Find where the given text appears and provide that cell's center as [x, y] coordinate. 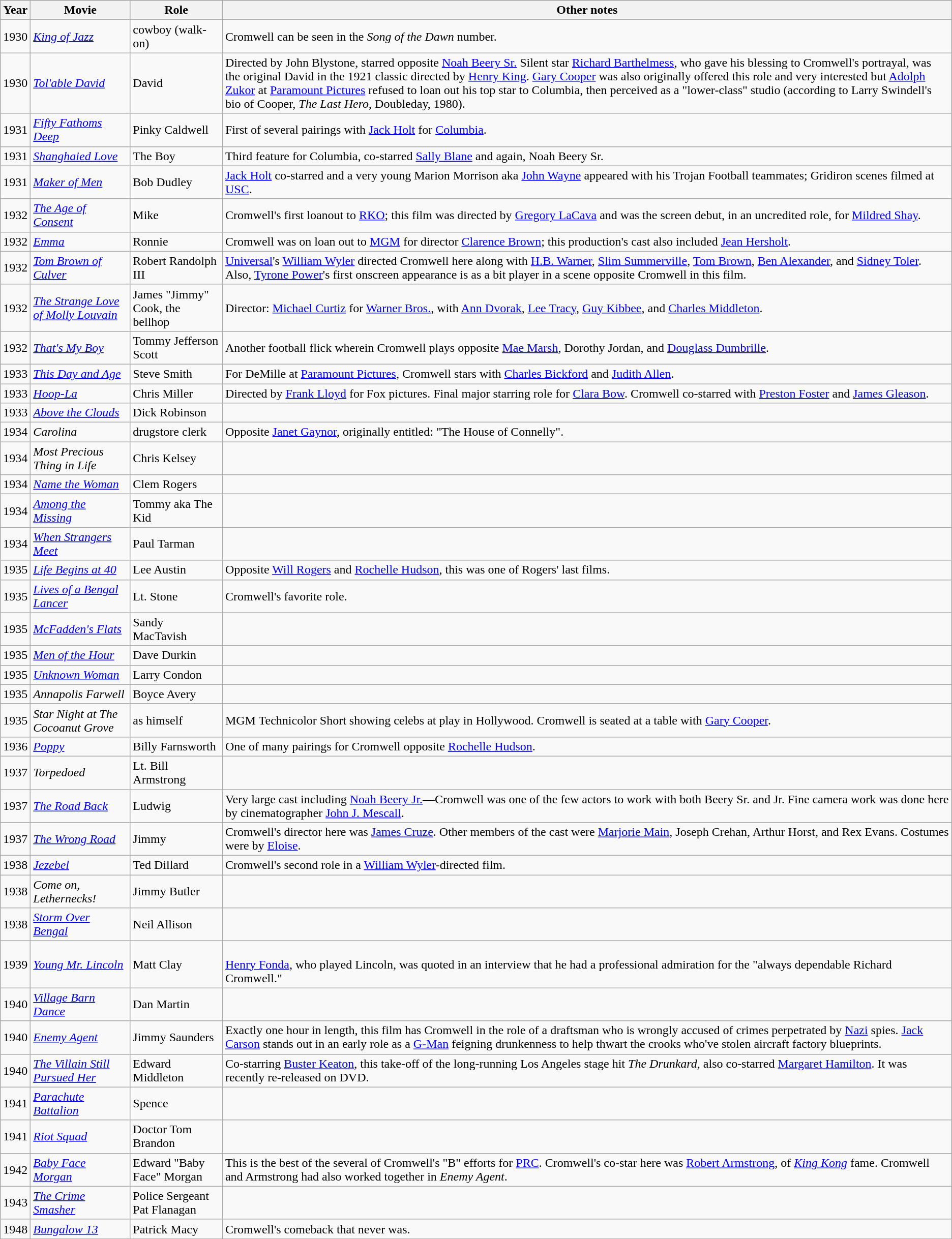
First of several pairings with Jack Holt for Columbia. [587, 130]
Maker of Men [80, 182]
Paul Tarman [176, 544]
The Wrong Road [80, 839]
MGM Technicolor Short showing celebs at play in Hollywood. Cromwell is seated at a table with Gary Cooper. [587, 720]
Cromwell's comeback that never was. [587, 1229]
Young Mr. Lincoln [80, 964]
The Villain Still Pursued Her [80, 1071]
Torpedoed [80, 773]
Cromwell's second role in a William Wyler-directed film. [587, 865]
Tommy Jefferson Scott [176, 348]
Boyce Avery [176, 694]
Carolina [80, 432]
Role [176, 10]
Jimmy [176, 839]
Billy Farnsworth [176, 746]
Doctor Tom Brandon [176, 1137]
Patrick Macy [176, 1229]
Movie [80, 10]
That's My Boy [80, 348]
King of Jazz [80, 37]
Cromwell was on loan out to MGM for director Clarence Brown; this production's cast also included Jean Hersholt. [587, 241]
Men of the Hour [80, 655]
When Strangers Meet [80, 544]
Unknown Woman [80, 675]
The Strange Love of Molly Louvain [80, 308]
Opposite Will Rogers and Rochelle Hudson, this was one of Rogers' last films. [587, 570]
Sandy MacTavish [176, 629]
James "Jimmy" Cook, the bellhop [176, 308]
Lee Austin [176, 570]
The Boy [176, 156]
1936 [15, 746]
as himself [176, 720]
Jezebel [80, 865]
Spence [176, 1103]
Edward Middleton [176, 1071]
This Day and Age [80, 374]
Jack Holt co-starred and a very young Marion Morrison aka John Wayne appeared with his Trojan Football teammates; Gridiron scenes filmed at USC. [587, 182]
Edward "Baby Face" Morgan [176, 1169]
Larry Condon [176, 675]
Bob Dudley [176, 182]
Henry Fonda, who played Lincoln, was quoted in an interview that he had a professional admiration for the "always dependable Richard Cromwell." [587, 964]
Most Precious Thing in Life [80, 459]
Pinky Caldwell [176, 130]
Come on, Lethernecks! [80, 892]
Annapolis Farwell [80, 694]
1948 [15, 1229]
cowboy (walk-on) [176, 37]
Other notes [587, 10]
Life Begins at 40 [80, 570]
Fifty Fathoms Deep [80, 130]
Year [15, 10]
1942 [15, 1169]
Name the Woman [80, 485]
Opposite Janet Gaynor, originally entitled: "The House of Connelly". [587, 432]
David [176, 83]
Robert Randolph III [176, 267]
Third feature for Columbia, co-starred Sally Blane and again, Noah Beery Sr. [587, 156]
Tommy aka The Kid [176, 510]
Lt. Bill Armstrong [176, 773]
Poppy [80, 746]
Chris Miller [176, 393]
Storm Over Bengal [80, 924]
Steve Smith [176, 374]
Matt Clay [176, 964]
Tol'able David [80, 83]
The Crime Smasher [80, 1203]
Baby Face Morgan [80, 1169]
One of many pairings for Cromwell opposite Rochelle Hudson. [587, 746]
Chris Kelsey [176, 459]
Star Night at The Cocoanut Grove [80, 720]
Riot Squad [80, 1137]
Hoop-La [80, 393]
Enemy Agent [80, 1037]
Dick Robinson [176, 413]
Tom Brown of Culver [80, 267]
Shanghaied Love [80, 156]
Police Sergeant Pat Flanagan [176, 1203]
Ludwig [176, 805]
Lt. Stone [176, 596]
drugstore clerk [176, 432]
The Age of Consent [80, 216]
Dave Durkin [176, 655]
For DeMille at Paramount Pictures, Cromwell stars with Charles Bickford and Judith Allen. [587, 374]
Ted Dillard [176, 865]
Jimmy Butler [176, 892]
Cromwell can be seen in the Song of the Dawn number. [587, 37]
Clem Rogers [176, 485]
1943 [15, 1203]
Bungalow 13 [80, 1229]
Village Barn Dance [80, 1005]
Director: Michael Curtiz for Warner Bros., with Ann Dvorak, Lee Tracy, Guy Kibbee, and Charles Middleton. [587, 308]
The Road Back [80, 805]
Directed by Frank Lloyd for Fox pictures. Final major starring role for Clara Bow. Cromwell co-starred with Preston Foster and James Gleason. [587, 393]
Dan Martin [176, 1005]
Cromwell's first loanout to RKO; this film was directed by Gregory LaCava and was the screen debut, in an uncredited role, for Mildred Shay. [587, 216]
Parachute Battalion [80, 1103]
Lives of a Bengal Lancer [80, 596]
Ronnie [176, 241]
1939 [15, 964]
Cromwell's favorite role. [587, 596]
Above the Clouds [80, 413]
Neil Allison [176, 924]
McFadden's Flats [80, 629]
Among the Missing [80, 510]
Mike [176, 216]
Emma [80, 241]
Jimmy Saunders [176, 1037]
Another football flick wherein Cromwell plays opposite Mae Marsh, Dorothy Jordan, and Douglass Dumbrille. [587, 348]
